Locate the cell with the specified text and output its (x, y) center coordinate. 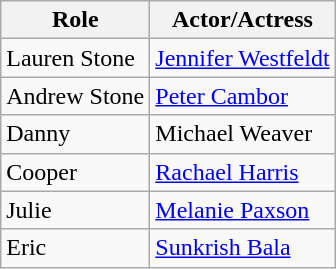
Danny (76, 134)
Jennifer Westfeldt (242, 58)
Role (76, 20)
Peter Cambor (242, 96)
Andrew Stone (76, 96)
Julie (76, 210)
Actor/Actress (242, 20)
Eric (76, 248)
Sunkrish Bala (242, 248)
Lauren Stone (76, 58)
Melanie Paxson (242, 210)
Rachael Harris (242, 172)
Michael Weaver (242, 134)
Cooper (76, 172)
